Output the (x, y) coordinate of the center of the cell containing the given text.  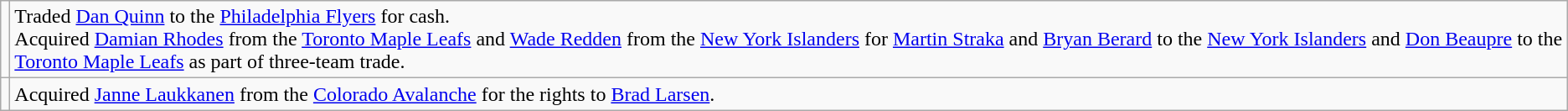
Acquired Janne Laukkanen from the Colorado Avalanche for the rights to Brad Larsen. (789, 94)
